Determine the [X, Y] coordinate at the center of the cell enclosing the given text.  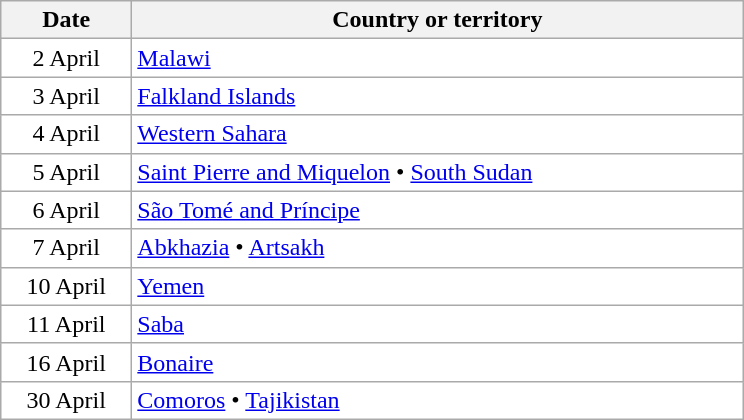
30 April [66, 400]
Bonaire [438, 362]
11 April [66, 324]
2 April [66, 58]
Country or territory [438, 20]
Western Sahara [438, 134]
Falkland Islands [438, 96]
6 April [66, 210]
Abkhazia • Artsakh [438, 248]
16 April [66, 362]
5 April [66, 172]
Saba [438, 324]
Saint Pierre and Miquelon • South Sudan [438, 172]
7 April [66, 248]
São Tomé and Príncipe [438, 210]
4 April [66, 134]
Malawi [438, 58]
3 April [66, 96]
10 April [66, 286]
Yemen [438, 286]
Date [66, 20]
Comoros • Tajikistan [438, 400]
